Provide the (X, Y) coordinate of the cell's center where the given text is located.  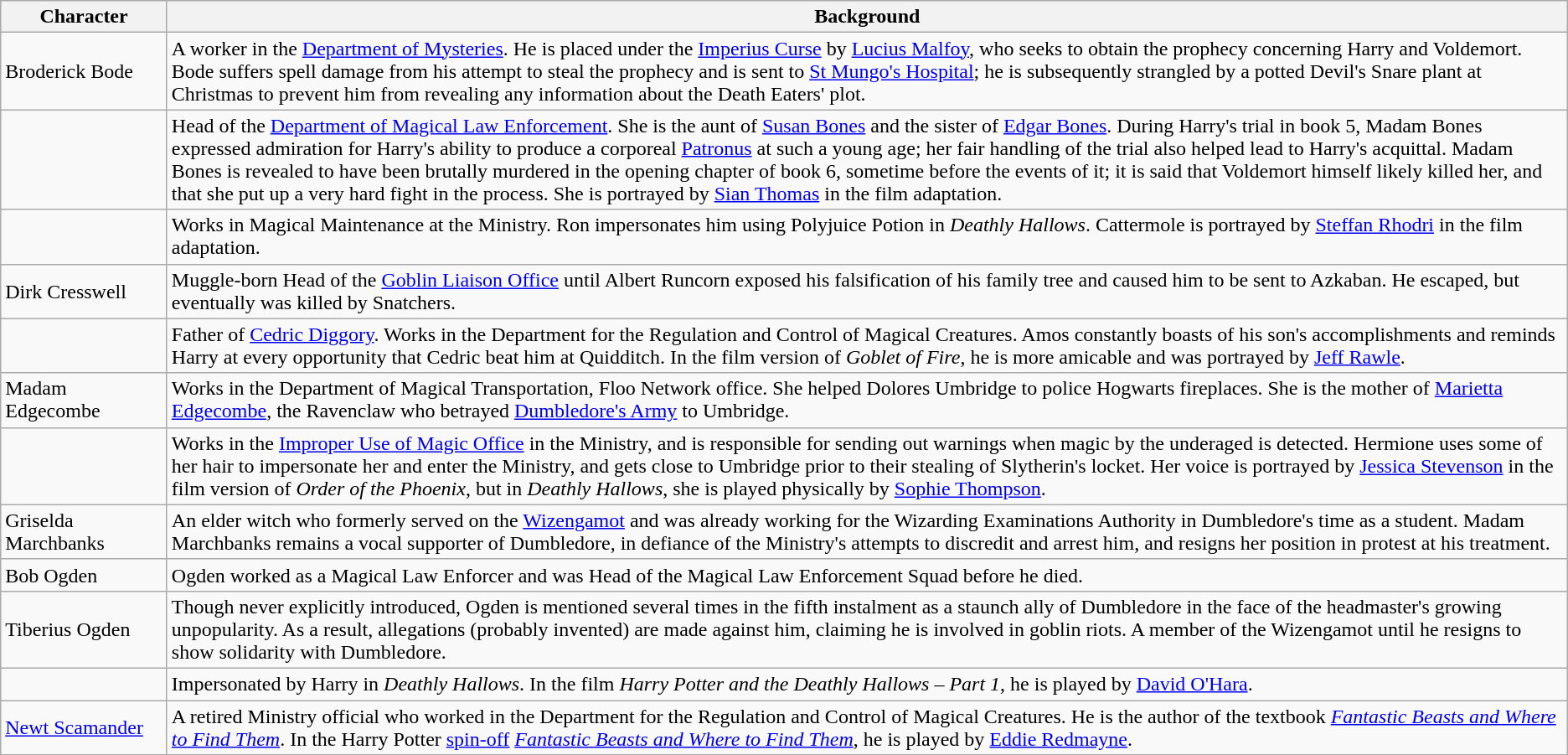
Tiberius Ogden (84, 629)
Newt Scamander (84, 727)
Broderick Bode (84, 71)
Madam Edgecombe (84, 401)
Character (84, 17)
Griselda Marchbanks (84, 531)
Background (867, 17)
Bob Ogden (84, 575)
Impersonated by Harry in Deathly Hallows. In the film Harry Potter and the Deathly Hallows – Part 1, he is played by David O'Hara. (867, 684)
Dirk Cresswell (84, 292)
Ogden worked as a Magical Law Enforcer and was Head of the Magical Law Enforcement Squad before he died. (867, 575)
